Pinpoint the cell where the given text exists, returning its [x, y] midpoint coordinate. 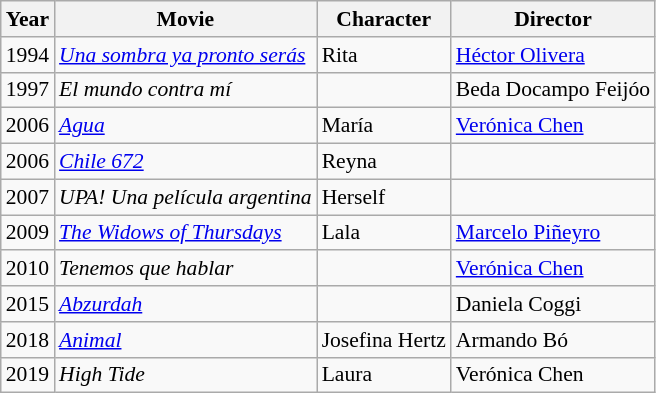
Héctor Olivera [553, 55]
Character [384, 19]
2018 [28, 340]
2009 [28, 233]
1997 [28, 90]
2010 [28, 269]
Animal [186, 340]
The Widows of Thursdays [186, 233]
Tenemos que hablar [186, 269]
High Tide [186, 375]
Director [553, 19]
Lala [384, 233]
Abzurdah [186, 304]
Daniela Coggi [553, 304]
Josefina Hertz [384, 340]
Reyna [384, 162]
Armando Bó [553, 340]
Movie [186, 19]
2019 [28, 375]
Laura [384, 375]
Year [28, 19]
Herself [384, 197]
UPA! Una película argentina [186, 197]
2007 [28, 197]
El mundo contra mí [186, 90]
Chile 672 [186, 162]
Rita [384, 55]
2015 [28, 304]
Beda Docampo Feijóo [553, 90]
Marcelo Piñeyro [553, 233]
1994 [28, 55]
Una sombra ya pronto serás [186, 55]
Agua [186, 126]
María [384, 126]
